Scan for the cell matching the given text and deliver its [X, Y] coordinate at center. 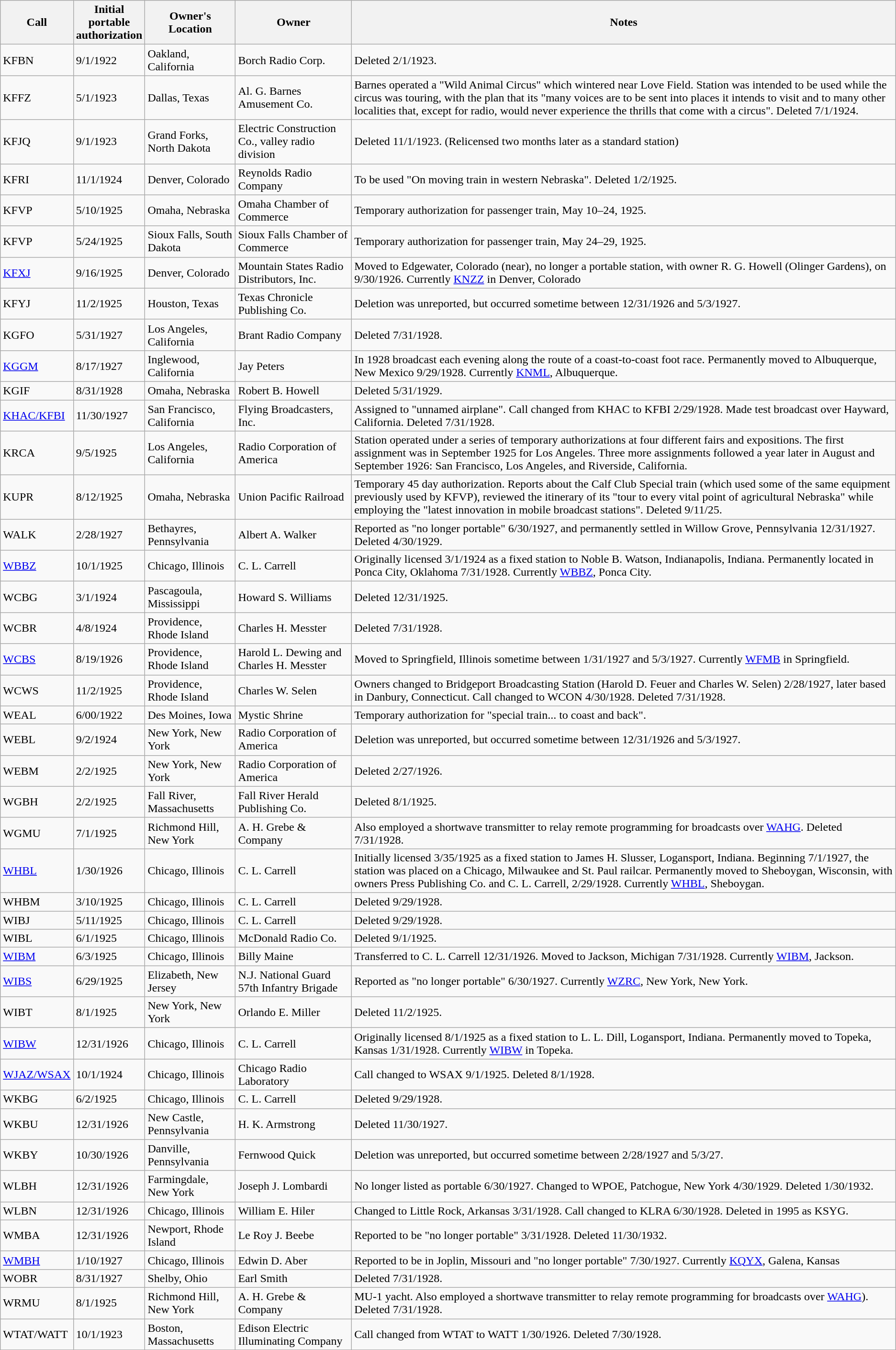
Flying Broadcasters, Inc. [294, 415]
WMBA [37, 1236]
Reynolds Radio Company [294, 179]
Oakland, California [190, 60]
Robert B. Howell [294, 390]
WLBH [37, 1186]
10/1/1924 [109, 1075]
WEBL [37, 740]
WGBH [37, 802]
WIBM [37, 957]
Assigned to "unnamed airplane". Call changed from KHAC to KFBI 2/29/1928. Made test broadcast over Hayward, California. Deleted 7/31/1928. [624, 415]
5/10/1925 [109, 211]
Al. G. Barnes Amusement Co. [294, 98]
Reported as "no longer portable" 6/30/1927, and permanently settled in Willow Grove, Pennsylvania 12/31/1927. Deleted 4/30/1929. [624, 535]
Omaha Chamber of Commerce [294, 211]
William E. Hiler [294, 1211]
Transferred to C. L. Carrell 12/31/1926. Moved to Jackson, Michigan 7/31/1928. Currently WIBM, Jackson. [624, 957]
Dallas, Texas [190, 98]
Deleted 11/30/1927. [624, 1124]
KUPR [37, 497]
Deleted 2/1/1923. [624, 60]
8/12/1925 [109, 497]
KFXJ [37, 273]
Grand Forks, North Dakota [190, 142]
9/2/1924 [109, 740]
Mountain States Radio Distributors, Inc. [294, 273]
Reported to be "no longer portable" 3/31/1928. Deleted 11/30/1932. [624, 1236]
Union Pacific Railroad [294, 497]
7/1/1925 [109, 833]
WEAL [37, 715]
WIBW [37, 1043]
Also employed a shortwave transmitter to relay remote programming for broadcasts over WAHG. Deleted 7/31/1928. [624, 833]
Inglewood, California [190, 366]
Changed to Little Rock, Arkansas 3/31/1928. Call changed to KLRA 6/30/1928. Deleted in 1995 as KSYG. [624, 1211]
5/24/1925 [109, 241]
KFRI [37, 179]
KFJQ [37, 142]
Notes [624, 22]
Boston, Massachusetts [190, 1334]
KFFZ [37, 98]
Charles H. Messter [294, 628]
Electric Construction Co., valley radio division [294, 142]
WIBJ [37, 920]
Newport, Rhode Island [190, 1236]
Reported as "no longer portable" 6/30/1927. Currently WZRC, New York, New York. [624, 981]
Charles W. Selen [294, 690]
KFYJ [37, 303]
WEBM [37, 770]
KHAC/KFBI [37, 415]
Fernwood Quick [294, 1155]
8/19/1926 [109, 659]
WTAT/WATT [37, 1334]
To be used "On moving train in western Nebraska". Deleted 1/2/1925. [624, 179]
WLBN [37, 1211]
WKBG [37, 1099]
Bethayres, Pennsylvania [190, 535]
11/30/1927 [109, 415]
WCBR [37, 628]
KGFO [37, 335]
WRMU [37, 1303]
Joseph J. Lombardi [294, 1186]
WHBM [37, 902]
Deleted 2/27/1926. [624, 770]
9/1/1923 [109, 142]
New Castle, Pennsylvania [190, 1124]
Deleted 8/1/1925. [624, 802]
Fall River, Massachusetts [190, 802]
Temporary authorization for passenger train, May 10–24, 1925. [624, 211]
WCBS [37, 659]
Texas Chronicle Publishing Co. [294, 303]
No longer listed as portable 6/30/1927. Changed to WPOE, Patchogue, New York 4/30/1929. Deleted 1/30/1932. [624, 1186]
8/31/1928 [109, 390]
1/10/1927 [109, 1260]
Mystic Shrine [294, 715]
KGGM [37, 366]
Albert A. Walker [294, 535]
8/17/1927 [109, 366]
Houston, Texas [190, 303]
WIBT [37, 1013]
Elizabeth, New Jersey [190, 981]
Initialportableauthorization [109, 22]
WGMU [37, 833]
Sioux Falls, South Dakota [190, 241]
H. K. Armstrong [294, 1124]
WALK [37, 535]
3/1/1924 [109, 597]
KFBN [37, 60]
3/10/1925 [109, 902]
9/1/1922 [109, 60]
Edison Electric Illuminating Company [294, 1334]
WCWS [37, 690]
6/3/1925 [109, 957]
Earl Smith [294, 1278]
Orlando E. Miller [294, 1013]
Deleted 11/2/1925. [624, 1013]
2/28/1927 [109, 535]
WJAZ/WSAX [37, 1075]
Deleted 11/1/1923. (Relicensed two months later as a standard station) [624, 142]
Owner'sLocation [190, 22]
Le Roy J. Beebe [294, 1236]
Billy Maine [294, 957]
Edwin D. Aber [294, 1260]
Temporary authorization for passenger train, May 24–29, 1925. [624, 241]
Temporary authorization for "special train... to coast and back". [624, 715]
WKBU [37, 1124]
Call changed to WSAX 9/1/1925. Deleted 8/1/1928. [624, 1075]
Call changed from WTAT to WATT 1/30/1926. Deleted 7/30/1928. [624, 1334]
Borch Radio Corp. [294, 60]
WBBZ [37, 566]
Des Moines, Iowa [190, 715]
WMBH [37, 1260]
Farmingdale, New York [190, 1186]
Deletion was unreported, but occurred sometime between 2/28/1927 and 5/3/27. [624, 1155]
Howard S. Williams [294, 597]
10/1/1925 [109, 566]
8/31/1927 [109, 1278]
Shelby, Ohio [190, 1278]
1/30/1926 [109, 870]
6/29/1925 [109, 981]
Harold L. Dewing and Charles H. Messter [294, 659]
WKBY [37, 1155]
10/30/1926 [109, 1155]
5/1/1923 [109, 98]
5/11/1925 [109, 920]
McDonald Radio Co. [294, 938]
Chicago Radio Laboratory [294, 1075]
MU-1 yacht. Also employed a shortwave transmitter to relay remote programming for broadcasts over WAHG). Deleted 7/31/1928. [624, 1303]
6/00/1922 [109, 715]
WHBL [37, 870]
Brant Radio Company [294, 335]
WCBG [37, 597]
11/1/1924 [109, 179]
Deleted 12/31/1925. [624, 597]
Fall River Herald Publishing Co. [294, 802]
N.J. National Guard57th Infantry Brigade [294, 981]
Deleted 9/1/1925. [624, 938]
10/1/1923 [109, 1334]
WOBR [37, 1278]
9/5/1925 [109, 453]
Sioux Falls Chamber of Commerce [294, 241]
KRCA [37, 453]
Pascagoula, Mississippi [190, 597]
Reported to be in Joplin, Missouri and "no longer portable" 7/30/1927. Currently KQYX, Galena, Kansas [624, 1260]
San Francisco, California [190, 415]
Moved to Springfield, Illinois sometime between 1/31/1927 and 5/3/1927. Currently WFMB in Springfield. [624, 659]
WIBS [37, 981]
WIBL [37, 938]
Danville, Pennsylvania [190, 1155]
4/8/1924 [109, 628]
6/1/1925 [109, 938]
Call [37, 22]
Owner [294, 22]
KGIF [37, 390]
6/2/1925 [109, 1099]
Jay Peters [294, 366]
9/16/1925 [109, 273]
5/31/1927 [109, 335]
Deleted 5/31/1929. [624, 390]
